For the text-containing cell, return its midpoint in [x, y] coordinate format. 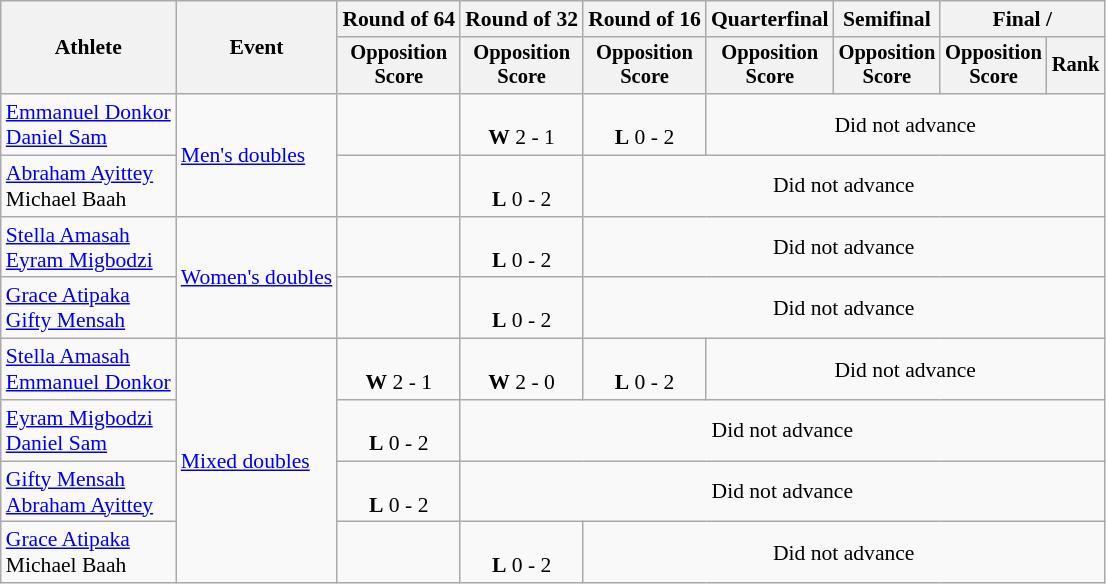
Final / [1022, 19]
W 2 - 0 [522, 370]
Round of 32 [522, 19]
Abraham AyitteyMichael Baah [88, 186]
Eyram MigbodziDaniel Sam [88, 430]
Grace AtipakaMichael Baah [88, 552]
Rank [1076, 66]
Event [257, 48]
Emmanuel DonkorDaniel Sam [88, 124]
Men's doubles [257, 155]
Semifinal [888, 19]
Grace AtipakaGifty Mensah [88, 308]
Women's doubles [257, 278]
Quarterfinal [770, 19]
Stella AmasahEyram Migbodzi [88, 248]
Stella AmasahEmmanuel Donkor [88, 370]
Round of 16 [644, 19]
Gifty MensahAbraham Ayittey [88, 492]
Athlete [88, 48]
Round of 64 [398, 19]
Mixed doubles [257, 461]
